Find where the given text appears and provide that cell's center as [x, y] coordinate. 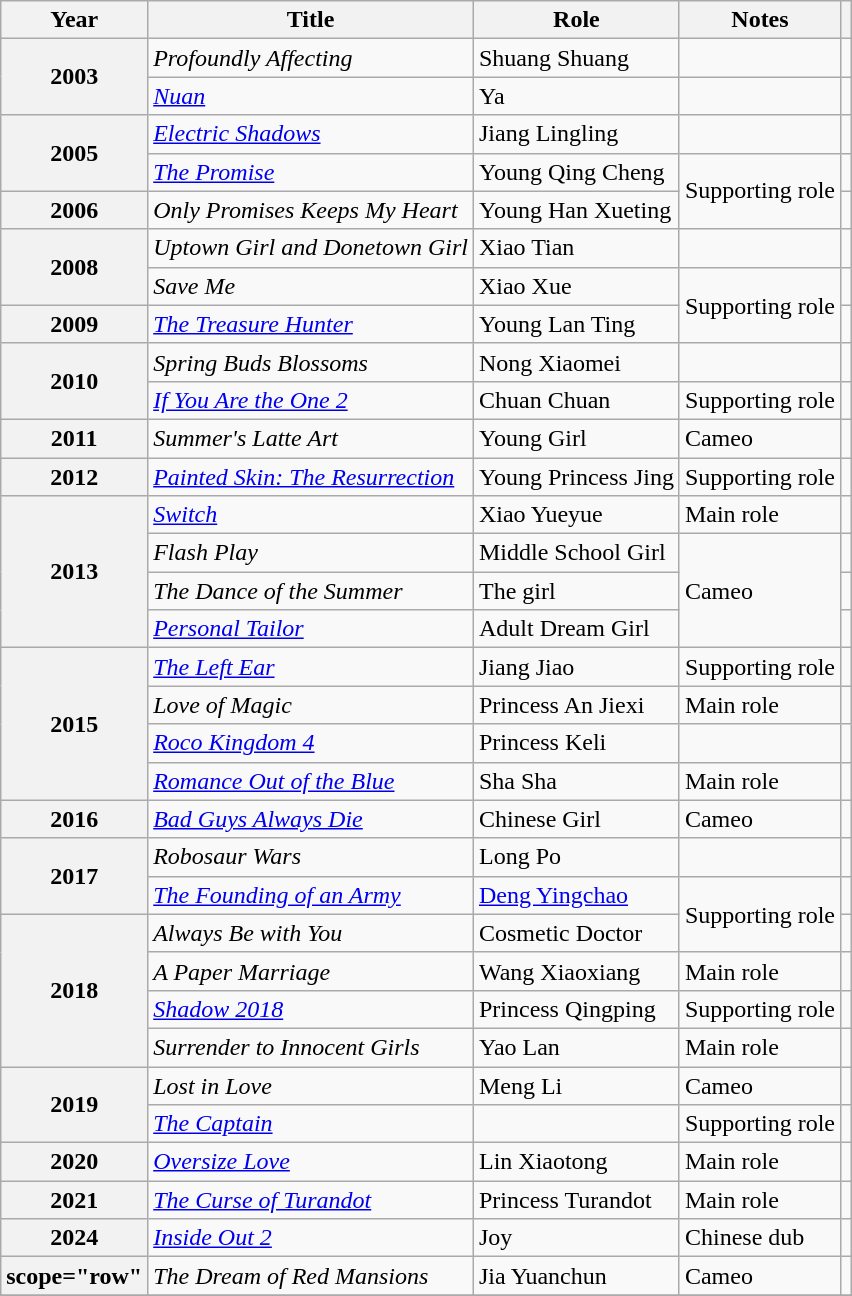
Robosaur Wars [311, 857]
Roco Kingdom 4 [311, 743]
A Paper Marriage [311, 971]
Shuang Shuang [576, 58]
2011 [74, 438]
Save Me [311, 286]
Princess Turandot [576, 1200]
2021 [74, 1200]
Young Girl [576, 438]
2008 [74, 267]
2005 [74, 153]
Romance Out of the Blue [311, 781]
scope="row" [74, 1276]
Love of Magic [311, 705]
Meng Li [576, 1085]
Princess Keli [576, 743]
Oversize Love [311, 1162]
Wang Xiaoxiang [576, 971]
2012 [74, 477]
Chinese Girl [576, 819]
2020 [74, 1162]
Profoundly Affecting [311, 58]
The Promise [311, 172]
Uptown Girl and Donetown Girl [311, 248]
2017 [74, 876]
The Curse of Turandot [311, 1200]
Adult Dream Girl [576, 629]
Summer's Latte Art [311, 438]
Chuan Chuan [576, 400]
The Dream of Red Mansions [311, 1276]
2003 [74, 77]
Cosmetic Doctor [576, 933]
The Left Ear [311, 667]
Joy [576, 1238]
Personal Tailor [311, 629]
Bad Guys Always Die [311, 819]
Jia Yuanchun [576, 1276]
2019 [74, 1104]
Sha Sha [576, 781]
The Dance of the Summer [311, 591]
If You Are the One 2 [311, 400]
2009 [74, 324]
Always Be with You [311, 933]
Deng Yingchao [576, 895]
Princess Qingping [576, 1009]
Jiang Jiao [576, 667]
Nong Xiaomei [576, 362]
2015 [74, 724]
Long Po [576, 857]
Xiao Yueyue [576, 515]
The girl [576, 591]
Chinese dub [760, 1238]
Nuan [311, 96]
Only Promises Keeps My Heart [311, 210]
Flash Play [311, 553]
Role [576, 20]
The Founding of an Army [311, 895]
Jiang Lingling [576, 134]
Lost in Love [311, 1085]
Middle School Girl [576, 553]
Lin Xiaotong [576, 1162]
2016 [74, 819]
Xiao Tian [576, 248]
Shadow 2018 [311, 1009]
Notes [760, 20]
Title [311, 20]
Ya [576, 96]
Young Han Xueting [576, 210]
Year [74, 20]
Surrender to Innocent Girls [311, 1047]
Electric Shadows [311, 134]
Switch [311, 515]
Young Princess Jing [576, 477]
Princess An Jiexi [576, 705]
2024 [74, 1238]
The Treasure Hunter [311, 324]
Painted Skin: The Resurrection [311, 477]
2013 [74, 572]
Young Qing Cheng [576, 172]
Young Lan Ting [576, 324]
2010 [74, 381]
Spring Buds Blossoms [311, 362]
2018 [74, 990]
Inside Out 2 [311, 1238]
The Captain [311, 1124]
Yao Lan [576, 1047]
2006 [74, 210]
Xiao Xue [576, 286]
